Return the (X, Y) coordinate for the center point of the cell that contains the specified text.  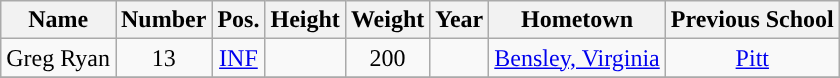
Name (58, 20)
Pitt (752, 58)
200 (387, 58)
Height (305, 20)
Pos. (238, 20)
Year (460, 20)
Greg Ryan (58, 58)
INF (238, 58)
Bensley, Virginia (578, 58)
Previous School (752, 20)
Hometown (578, 20)
Weight (387, 20)
Number (164, 20)
13 (164, 58)
